Identify which cell holds the provided text, then report its [x, y] central coordinate. 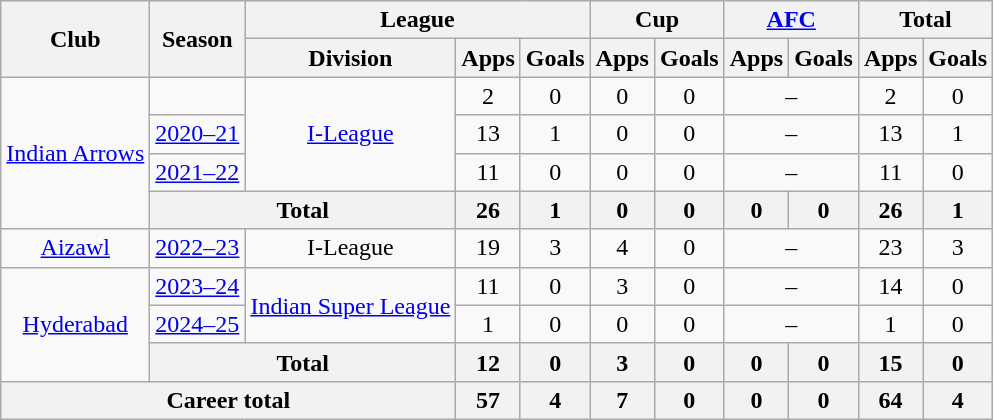
2022–23 [198, 248]
Division [350, 58]
Aizawl [76, 248]
2020–21 [198, 134]
Season [198, 39]
Indian Super League [350, 305]
57 [488, 400]
League [418, 20]
Career total [228, 400]
2023–24 [198, 286]
15 [890, 362]
14 [890, 286]
64 [890, 400]
12 [488, 362]
7 [622, 400]
2021–22 [198, 172]
Club [76, 39]
AFC [791, 20]
Cup [657, 20]
Indian Arrows [76, 153]
Hyderabad [76, 324]
19 [488, 248]
23 [890, 248]
2024–25 [198, 324]
